Locate the cell with the specified text and output its (x, y) center coordinate. 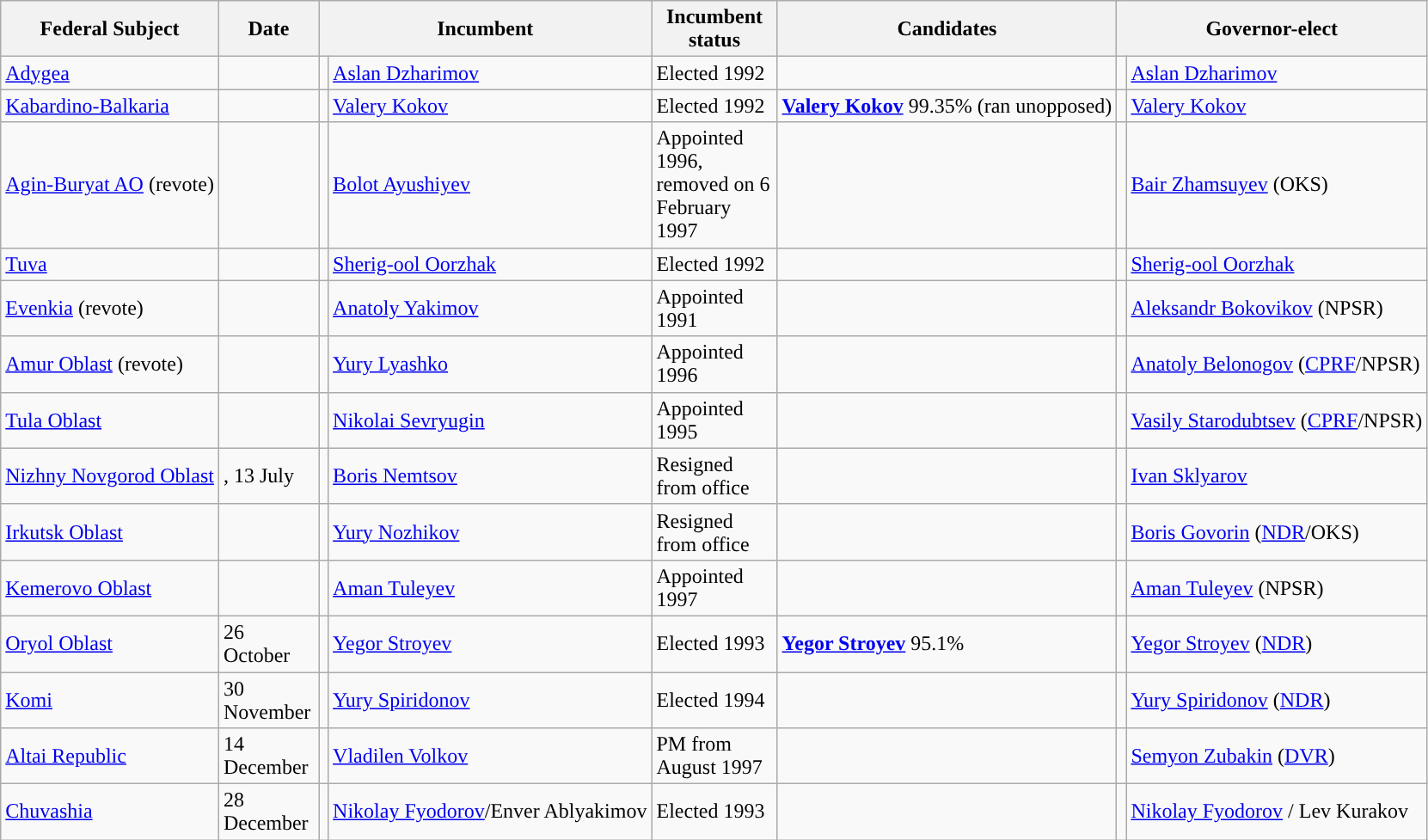
26 October (268, 643)
Anatoly Yakimov (490, 308)
Irkutsk Oblast (110, 531)
, 13 July (268, 476)
Nikolay Fyodorov / Lev Kurakov (1277, 812)
Amur Oblast (revote) (110, 365)
Aman Tuleyev (490, 588)
Nikolay Fyodorov/Enver Ablyakimov (490, 812)
Candidates (947, 29)
Evenkia (revote) (110, 308)
Aman Tuleyev (NPSR) (1277, 588)
Incumbent (485, 29)
Federal Subject (110, 29)
Governor-elect (1272, 29)
Yury Lyashko (490, 365)
Nikolai Sevryugin (490, 420)
Appointed 1991 (714, 308)
Yegor Stroyev (NDR) (1277, 643)
Vasily Starodubtsev (CPRF/NPSR) (1277, 420)
Elected 1994 (714, 700)
Yegor Stroyev (490, 643)
Oryol Oblast (110, 643)
Bair Zhamsuyev (OKS) (1277, 185)
Appointed 1995 (714, 420)
Agin-Buryat AO (revote) (110, 185)
Nizhny Novgorod Oblast (110, 476)
Incumbent status (714, 29)
Appointed 1997 (714, 588)
Boris Govorin (NDR/OKS) (1277, 531)
Bolot Ayushiyev (490, 185)
Semyon Zubakin (DVR) (1277, 757)
28 December (268, 812)
Tula Oblast (110, 420)
Appointed 1996, removed on 6 February 1997 (714, 185)
Appointed 1996 (714, 365)
Yury Spiridonov (NDR) (1277, 700)
Boris Nemtsov (490, 476)
Yegor Stroyev 95.1% (947, 643)
Aleksandr Bokovikov (NPSR) (1277, 308)
Valery Kokov 99.35% (ran unopposed) (947, 106)
30 November (268, 700)
Vladilen Volkov (490, 757)
Kabardino-Balkaria (110, 106)
Yury Spiridonov (490, 700)
Tuva (110, 264)
Yury Nozhikov (490, 531)
Date (268, 29)
Ivan Sklyarov (1277, 476)
PM from August 1997 (714, 757)
14 December (268, 757)
Komi (110, 700)
Chuvashia (110, 812)
Altai Republic (110, 757)
Anatoly Belonogov (CPRF/NPSR) (1277, 365)
Adygea (110, 73)
Kemerovo Oblast (110, 588)
